Extract the [X, Y] coordinate from the center of the cell holding the provided text.  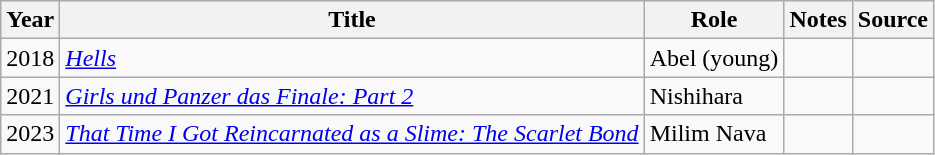
That Time I Got Reincarnated as a Slime: The Scarlet Bond [352, 134]
Girls und Panzer das Finale: Part 2 [352, 96]
2021 [30, 96]
Nishihara [714, 96]
2018 [30, 58]
Source [892, 20]
2023 [30, 134]
Milim Nava [714, 134]
Abel (young) [714, 58]
Notes [818, 20]
Hells [352, 58]
Role [714, 20]
Title [352, 20]
Year [30, 20]
